Provide the [x, y] coordinate of the cell's center where the given text is located.  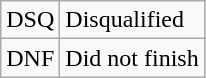
Did not finish [132, 58]
DSQ [30, 20]
DNF [30, 58]
Disqualified [132, 20]
